Capture the cell that displays the provided text and extract its [X, Y] central coordinate. 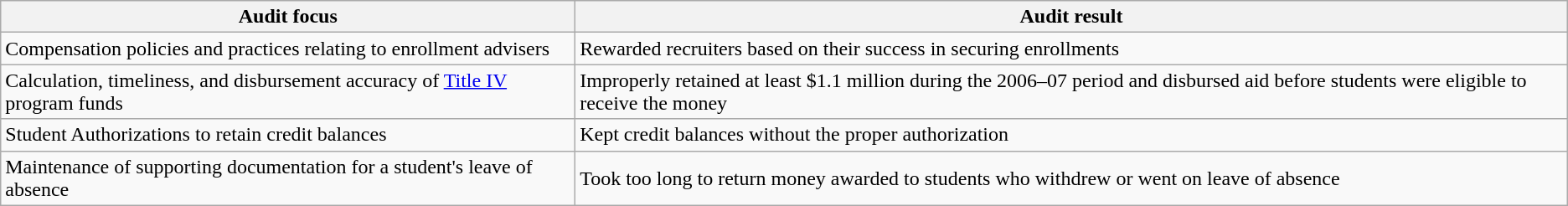
Audit focus [288, 17]
Maintenance of supporting documentation for a student's leave of absence [288, 178]
Audit result [1072, 17]
Student Authorizations to retain credit balances [288, 135]
Compensation policies and practices relating to enrollment advisers [288, 49]
Rewarded recruiters based on their success in securing enrollments [1072, 49]
Improperly retained at least $1.1 million during the 2006–07 period and disbursed aid before students were eligible to receive the money [1072, 92]
Calculation, timeliness, and disbursement accuracy of Title IV program funds [288, 92]
Kept credit balances without the proper authorization [1072, 135]
Took too long to return money awarded to students who withdrew or went on leave of absence [1072, 178]
